Search for the cell housing the specified text and yield its (x, y) center coordinate. 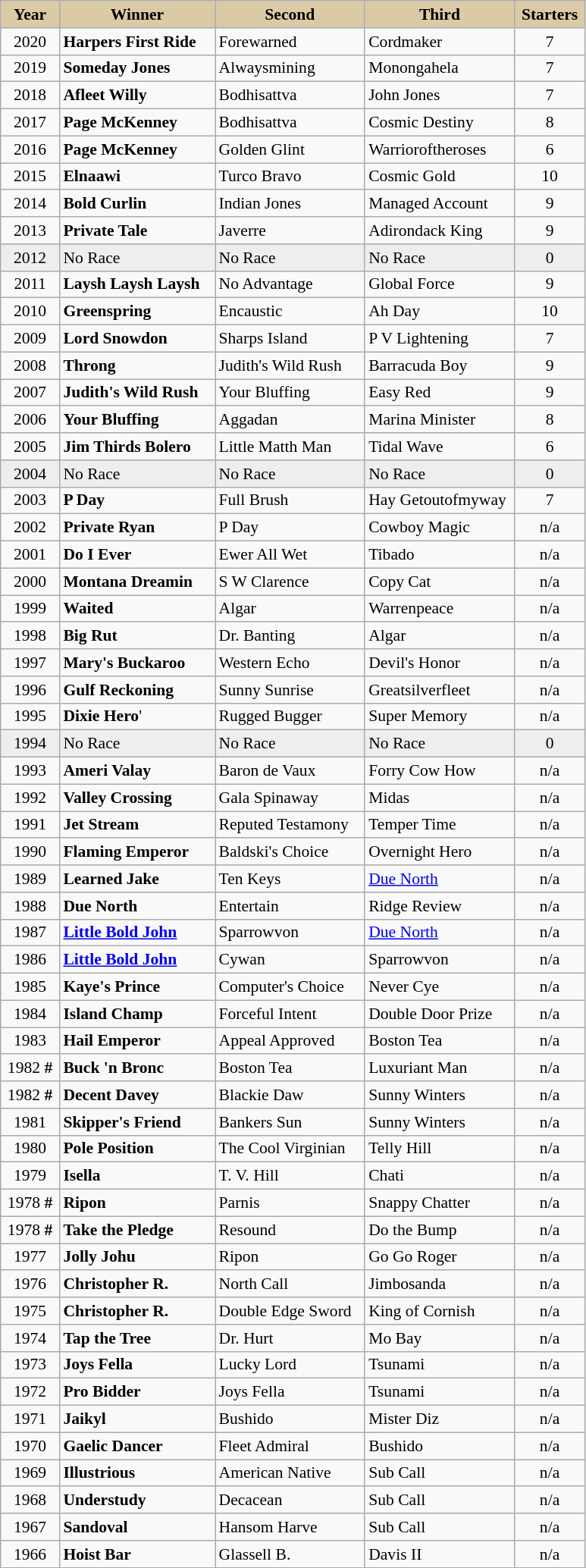
2011 (30, 284)
Pole Position (136, 1149)
Easy Red (440, 393)
1988 (30, 906)
1973 (30, 1365)
Sandoval (136, 1527)
Blackie Daw (290, 1095)
North Call (290, 1284)
Jim Thirds Bolero (136, 447)
Do the Bump (440, 1230)
Lucky Lord (290, 1365)
No Advantage (290, 284)
Mo Bay (440, 1338)
Cordmaker (440, 42)
Bold Curlin (136, 204)
2006 (30, 420)
1993 (30, 771)
Entertain (290, 906)
Managed Account (440, 204)
Do I Ever (136, 555)
Encaustic (290, 312)
Fleet Admiral (290, 1446)
1966 (30, 1554)
Island Champ (136, 1014)
Baron de Vaux (290, 771)
Go Go Roger (440, 1257)
2014 (30, 204)
Glassell B. (290, 1554)
Monongahela (440, 68)
Sharps Island (290, 339)
S W Clarence (290, 582)
Baldski's Choice (290, 852)
Cywan (290, 960)
Second (290, 14)
2020 (30, 42)
1983 (30, 1041)
2005 (30, 447)
Warrioroftheroses (440, 149)
1984 (30, 1014)
Full Brush (290, 500)
2004 (30, 474)
Jaikyl (136, 1419)
2002 (30, 528)
Buck 'n Bronc (136, 1068)
Someday Jones (136, 68)
2003 (30, 500)
Cosmic Gold (440, 177)
Winner (136, 14)
1981 (30, 1122)
2012 (30, 258)
Hansom Harve (290, 1527)
Throng (136, 365)
1987 (30, 933)
Forewarned (290, 42)
1992 (30, 798)
1976 (30, 1284)
Mister Diz (440, 1419)
1995 (30, 717)
Gaelic Dancer (136, 1446)
1986 (30, 960)
Flaming Emperor (136, 852)
Aggadan (290, 420)
Private Tale (136, 230)
Tidal Wave (440, 447)
Marina Minister (440, 420)
Cowboy Magic (440, 528)
Snappy Chatter (440, 1203)
Hay Getoutofmyway (440, 500)
Gulf Reckoning (136, 690)
Reputed Testamony (290, 825)
Hoist Bar (136, 1554)
2010 (30, 312)
1980 (30, 1149)
2000 (30, 582)
1970 (30, 1446)
Big Rut (136, 636)
Copy Cat (440, 582)
Never Cye (440, 987)
1974 (30, 1338)
Javerre (290, 230)
Ameri Valay (136, 771)
Super Memory (440, 717)
1991 (30, 825)
T. V. Hill (290, 1176)
Tibado (440, 555)
1969 (30, 1473)
Overnight Hero (440, 852)
Devil's Honor (440, 663)
Laysh Laysh Laysh (136, 284)
2017 (30, 123)
Luxuriant Man (440, 1068)
Decent Davey (136, 1095)
Elnaawi (136, 177)
Ridge Review (440, 906)
2018 (30, 96)
Montana Dreamin (136, 582)
2009 (30, 339)
King of Cornish (440, 1311)
Computer's Choice (290, 987)
Parnis (290, 1203)
1999 (30, 609)
1985 (30, 987)
Greatsilverfleet (440, 690)
Bankers Sun (290, 1122)
1975 (30, 1311)
Hail Emperor (136, 1041)
Alwaysmining (290, 68)
Afleet Willy (136, 96)
Barracuda Boy (440, 365)
1997 (30, 663)
Tap the Tree (136, 1338)
1967 (30, 1527)
Double Door Prize (440, 1014)
1977 (30, 1257)
Lord Snowdon (136, 339)
Decacean (290, 1501)
Kaye's Prince (136, 987)
Ten Keys (290, 879)
1996 (30, 690)
Western Echo (290, 663)
1989 (30, 879)
Skipper's Friend (136, 1122)
Third (440, 14)
Warrenpeace (440, 609)
Take the Pledge (136, 1230)
Ah Day (440, 312)
Double Edge Sword (290, 1311)
Sunny Sunrise (290, 690)
Temper Time (440, 825)
2013 (30, 230)
1990 (30, 852)
Dr. Hurt (290, 1338)
Chati (440, 1176)
Dixie Hero' (136, 717)
Little Matth Man (290, 447)
1972 (30, 1392)
2016 (30, 149)
Private Ryan (136, 528)
Greenspring (136, 312)
2019 (30, 68)
The Cool Virginian (290, 1149)
2015 (30, 177)
Turco Bravo (290, 177)
Resound (290, 1230)
Gala Spinaway (290, 798)
1994 (30, 744)
P V Lightening (440, 339)
Adirondack King (440, 230)
American Native (290, 1473)
1971 (30, 1419)
Global Force (440, 284)
Pro Bidder (136, 1392)
Midas (440, 798)
John Jones (440, 96)
2008 (30, 365)
Jet Stream (136, 825)
Forry Cow How (440, 771)
Mary's Buckaroo (136, 663)
Davis II (440, 1554)
Valley Crossing (136, 798)
Dr. Banting (290, 636)
Golden Glint (290, 149)
Understudy (136, 1501)
Cosmic Destiny (440, 123)
Rugged Bugger (290, 717)
2001 (30, 555)
1968 (30, 1501)
Jimbosanda (440, 1284)
Isella (136, 1176)
2007 (30, 393)
Harpers First Ride (136, 42)
Ewer All Wet (290, 555)
Waited (136, 609)
1998 (30, 636)
Year (30, 14)
Indian Jones (290, 204)
Telly Hill (440, 1149)
Learned Jake (136, 879)
1979 (30, 1176)
Illustrious (136, 1473)
Starters (550, 14)
Forceful Intent (290, 1014)
Jolly Johu (136, 1257)
Appeal Approved (290, 1041)
